Scan for the cell matching the given text and deliver its (X, Y) coordinate at center. 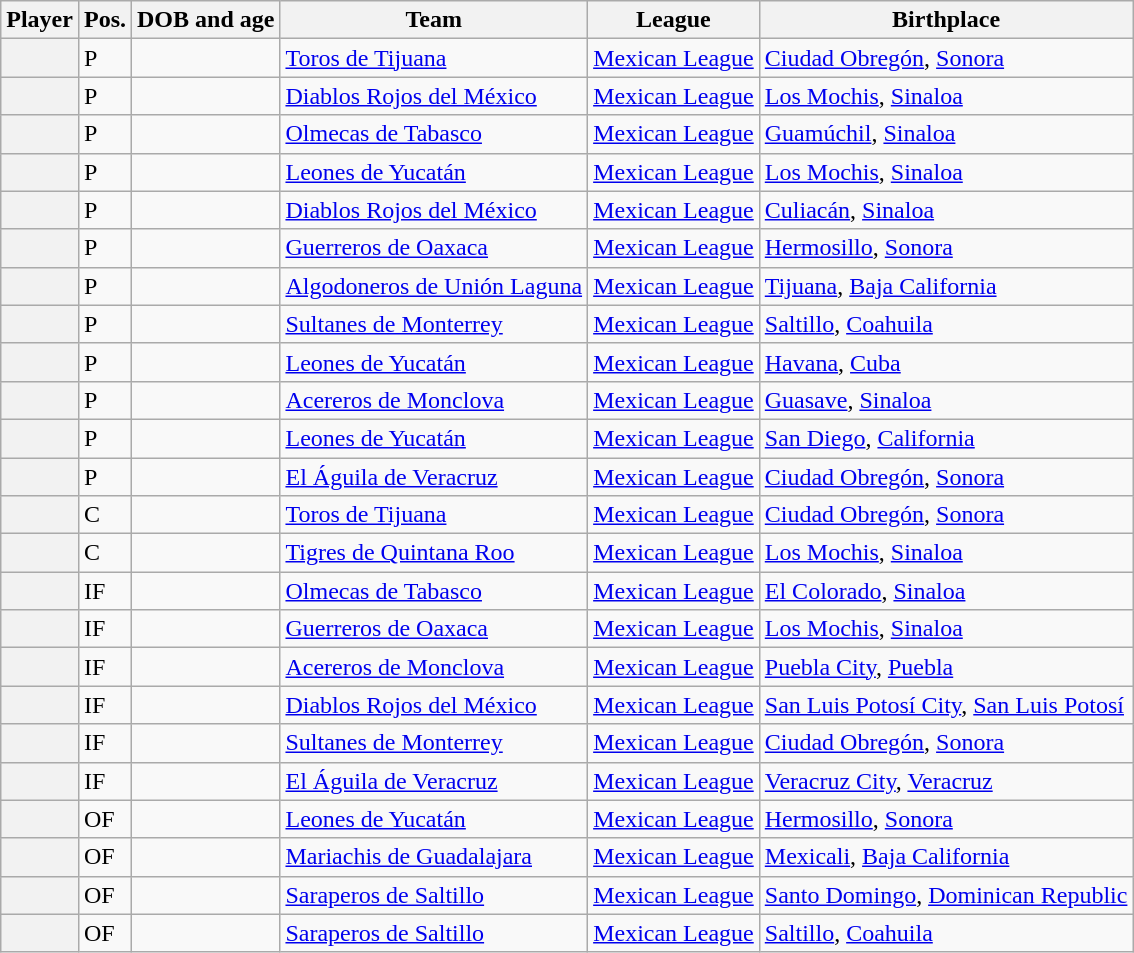
Guamúchil, Sinaloa (946, 134)
El Colorado, Sinaloa (946, 591)
Tigres de Quintana Roo (434, 553)
Santo Domingo, Dominican Republic (946, 895)
Team (434, 20)
Player (40, 20)
Guasave, Sinaloa (946, 400)
League (674, 20)
Puebla City, Puebla (946, 667)
Havana, Cuba (946, 362)
DOB and age (206, 20)
Algodoneros de Unión Laguna (434, 286)
Veracruz City, Veracruz (946, 781)
Culiacán, Sinaloa (946, 210)
Tijuana, Baja California (946, 286)
Mariachis de Guadalajara (434, 857)
San Luis Potosí City, San Luis Potosí (946, 705)
San Diego, California (946, 438)
Pos. (104, 20)
Birthplace (946, 20)
Mexicali, Baja California (946, 857)
